Scan for the cell matching the given text and deliver its [x, y] coordinate at center. 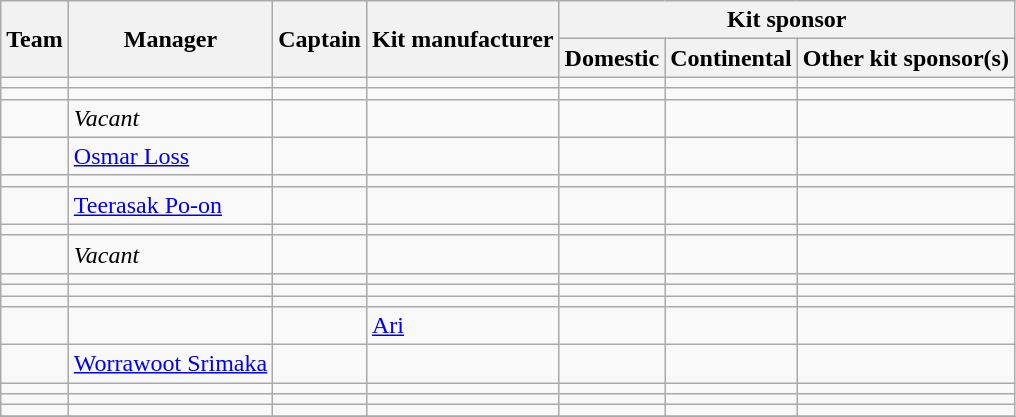
Manager [170, 39]
Worrawoot Srimaka [170, 364]
Team [35, 39]
Continental [731, 58]
Domestic [612, 58]
Teerasak Po-on [170, 205]
Osmar Loss [170, 156]
Other kit sponsor(s) [906, 58]
Ari [462, 326]
Kit sponsor [786, 20]
Kit manufacturer [462, 39]
Captain [320, 39]
